Output the [X, Y] coordinate of the center of the cell containing the given text.  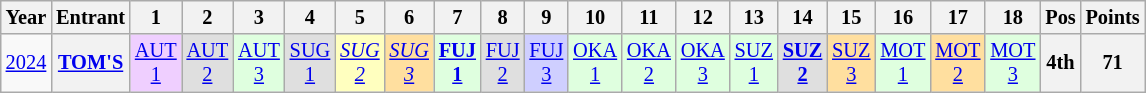
AUT3 [259, 63]
AUT2 [208, 63]
8 [503, 17]
TOM'S [90, 63]
17 [958, 17]
14 [802, 17]
2024 [26, 63]
MOT3 [1012, 63]
12 [703, 17]
71 [1113, 63]
MOT2 [958, 63]
FUJ1 [458, 63]
SUZ3 [851, 63]
SUG3 [408, 63]
1 [156, 17]
13 [754, 17]
2 [208, 17]
3 [259, 17]
9 [547, 17]
6 [408, 17]
4th [1060, 63]
7 [458, 17]
Points [1113, 17]
SUG1 [310, 63]
MOT1 [902, 63]
10 [595, 17]
Year [26, 17]
OKA1 [595, 63]
5 [360, 17]
4 [310, 17]
OKA3 [703, 63]
SUZ2 [802, 63]
Entrant [90, 17]
AUT1 [156, 63]
Pos [1060, 17]
15 [851, 17]
FUJ2 [503, 63]
FUJ3 [547, 63]
OKA2 [649, 63]
16 [902, 17]
SUG2 [360, 63]
11 [649, 17]
18 [1012, 17]
SUZ1 [754, 63]
